Provide the (x, y) coordinate of the cell's center where the given text is located.  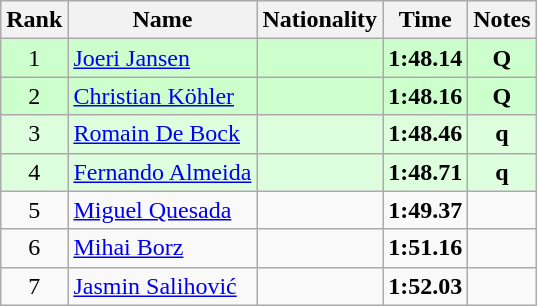
5 (34, 210)
1:52.03 (426, 286)
Mihai Borz (162, 248)
Jasmin Salihović (162, 286)
Miguel Quesada (162, 210)
1 (34, 58)
2 (34, 96)
7 (34, 286)
1:49.37 (426, 210)
Joeri Jansen (162, 58)
Time (426, 20)
Name (162, 20)
1:48.46 (426, 134)
1:48.16 (426, 96)
1:48.14 (426, 58)
Fernando Almeida (162, 172)
Romain De Bock (162, 134)
Notes (502, 20)
Rank (34, 20)
Christian Köhler (162, 96)
3 (34, 134)
1:51.16 (426, 248)
4 (34, 172)
6 (34, 248)
Nationality (320, 20)
1:48.71 (426, 172)
